Return (X, Y) of the center of cell containing provided text 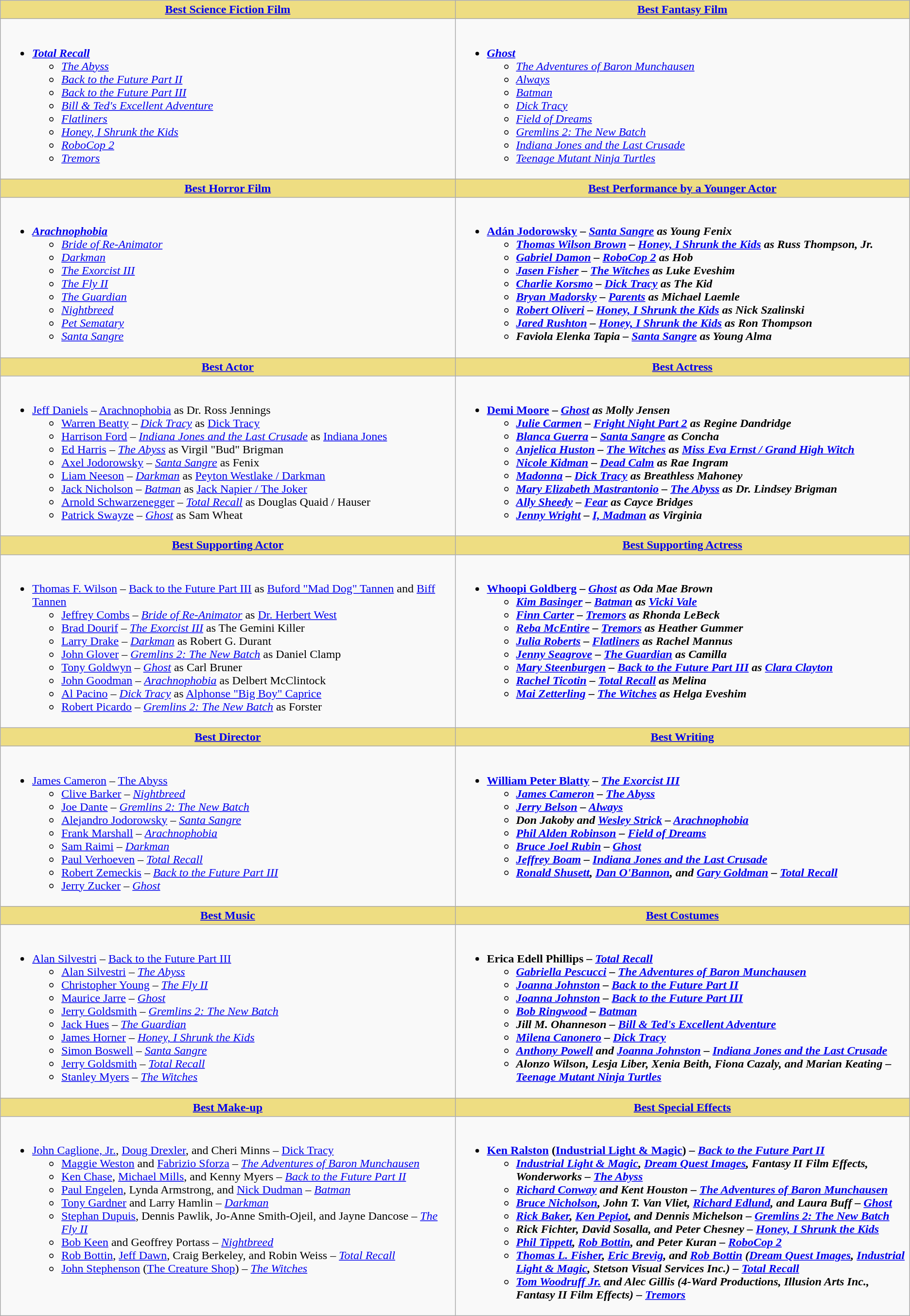
Best Supporting Actor (227, 545)
Best Performance by a Younger Actor (682, 188)
ArachnophobiaBride of Re-AnimatorDarkmanThe Exorcist IIIThe Fly IIThe GuardianNightbreedPet SematarySanta Sangre (227, 277)
Best Music (227, 915)
Best Special Effects (682, 1107)
Best Actor (227, 367)
Best Writing (682, 737)
Best Horror Film (227, 188)
Best Science Fiction Film (227, 10)
Best Supporting Actress (682, 545)
Best Costumes (682, 915)
Best Director (227, 737)
Best Actress (682, 367)
Best Fantasy Film (682, 10)
Best Make-up (227, 1107)
